Determine the [X, Y] coordinate at the center of the cell enclosing the given text.  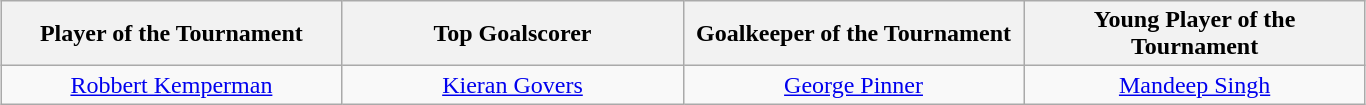
Player of the Tournament [172, 34]
George Pinner [854, 85]
Goalkeeper of the Tournament [854, 34]
Robbert Kemperman [172, 85]
Young Player of the Tournament [1194, 34]
Kieran Govers [512, 85]
Mandeep Singh [1194, 85]
Top Goalscorer [512, 34]
